Scan for the cell matching the given text and deliver its [x, y] coordinate at center. 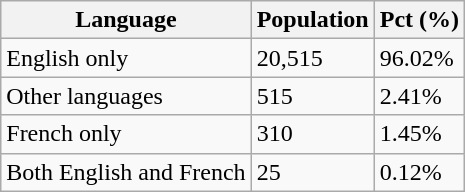
0.12% [419, 172]
Both English and French [126, 172]
1.45% [419, 134]
20,515 [312, 58]
Pct (%) [419, 20]
515 [312, 96]
Language [126, 20]
2.41% [419, 96]
English only [126, 58]
Other languages [126, 96]
25 [312, 172]
French only [126, 134]
310 [312, 134]
96.02% [419, 58]
Population [312, 20]
